Return (X, Y) of the center of cell containing provided text 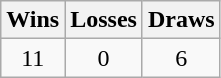
0 (104, 58)
6 (181, 58)
Wins (33, 20)
11 (33, 58)
Draws (181, 20)
Losses (104, 20)
